Provide the (x, y) coordinate of the cell's center where the given text is located.  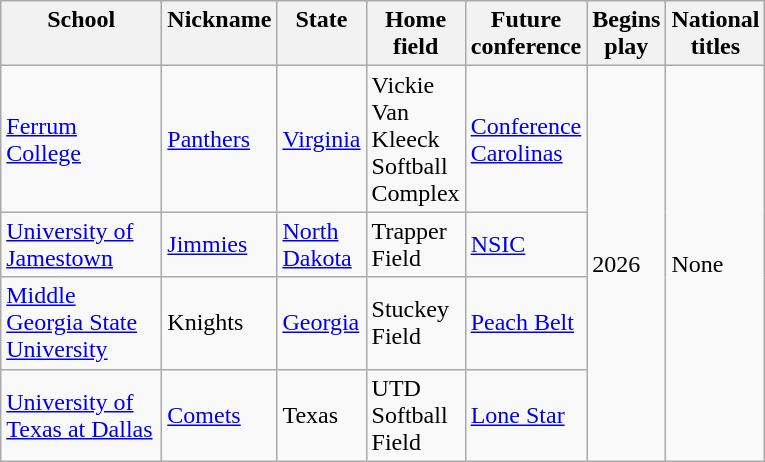
None (716, 264)
Comets (220, 415)
University of Texas at Dallas (82, 415)
Jimmies (220, 244)
Conference Carolinas (526, 139)
School (82, 34)
Vickie Van Kleeck Softball Complex (416, 139)
2026 (626, 264)
National titles (716, 34)
Lone Star (526, 415)
State (322, 34)
Stuckey Field (416, 323)
Texas (322, 415)
Nickname (220, 34)
Virginia (322, 139)
Ferrum College (82, 139)
NSIC (526, 244)
Home field (416, 34)
Future conference (526, 34)
Trapper Field (416, 244)
Georgia (322, 323)
UTD Softball Field (416, 415)
Knights (220, 323)
Peach Belt (526, 323)
Middle Georgia State University (82, 323)
North Dakota (322, 244)
Panthers (220, 139)
University of Jamestown (82, 244)
Begins play (626, 34)
